Locate the cell with the specified text and output its [x, y] center coordinate. 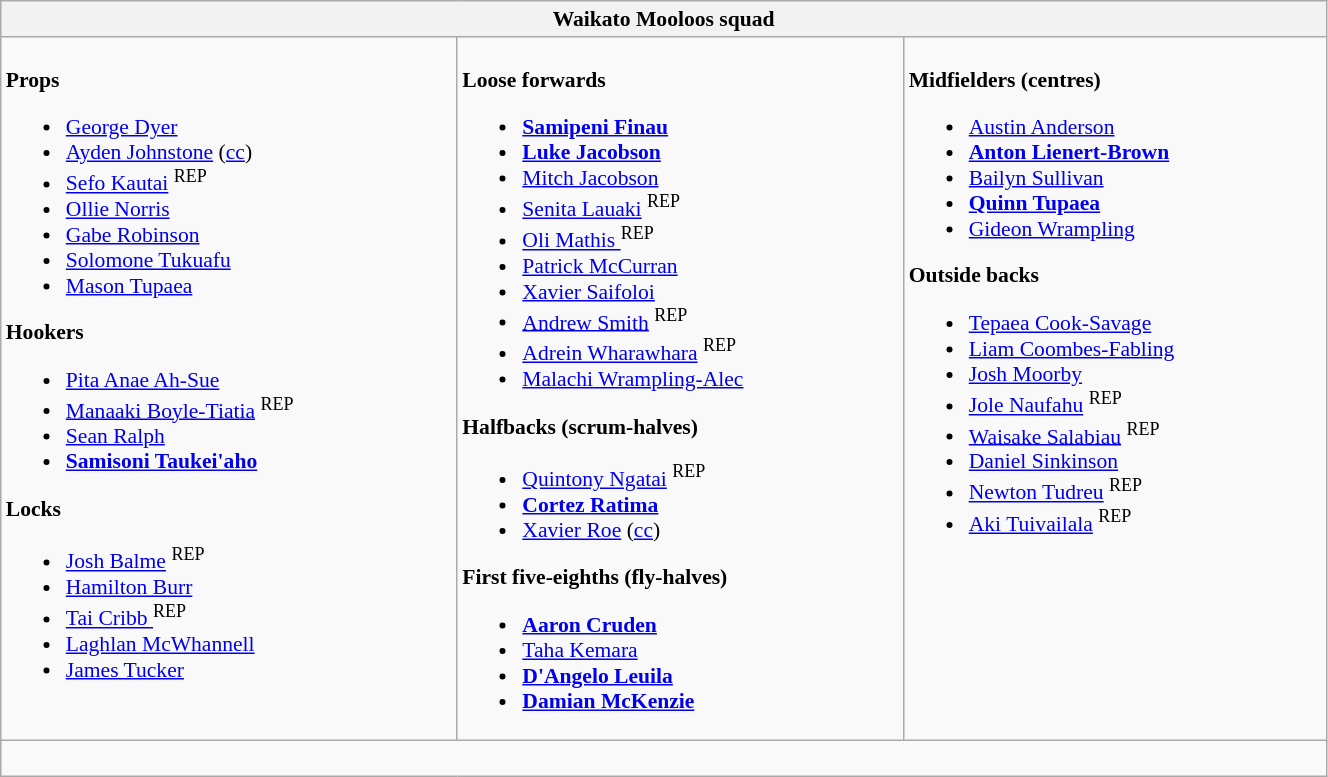
Waikato Mooloos squad [664, 19]
